Scan for the cell matching the given text and deliver its [x, y] coordinate at center. 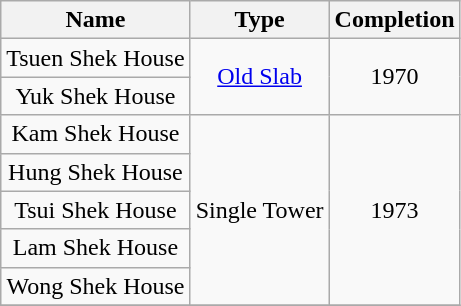
Hung Shek House [96, 172]
Tsui Shek House [96, 210]
Type [260, 20]
1970 [394, 77]
1973 [394, 210]
Name [96, 20]
Wong Shek House [96, 286]
Lam Shek House [96, 248]
Single Tower [260, 210]
Completion [394, 20]
Old Slab [260, 77]
Yuk Shek House [96, 96]
Tsuen Shek House [96, 58]
Kam Shek House [96, 134]
